Identify which cell holds the provided text, then report its [x, y] central coordinate. 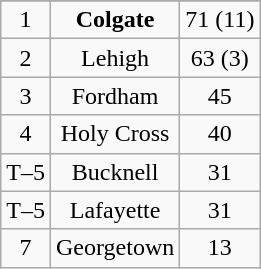
Lehigh [114, 58]
3 [26, 96]
Holy Cross [114, 134]
13 [220, 248]
63 (3) [220, 58]
40 [220, 134]
Fordham [114, 96]
71 (11) [220, 20]
Bucknell [114, 172]
Colgate [114, 20]
7 [26, 248]
Georgetown [114, 248]
2 [26, 58]
Lafayette [114, 210]
4 [26, 134]
1 [26, 20]
45 [220, 96]
